Search for the cell housing the specified text and yield its [x, y] center coordinate. 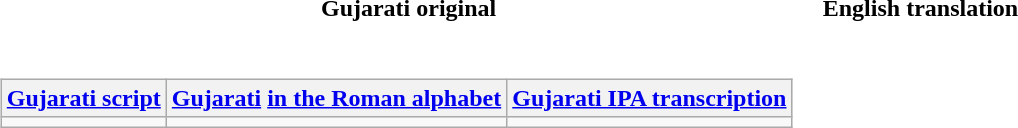
Gujarati IPA transcription [650, 98]
Gujarati script [84, 98]
Gujarati in the Roman alphabet [336, 98]
